Provide the [x, y] coordinate of the cell's center where the given text is located.  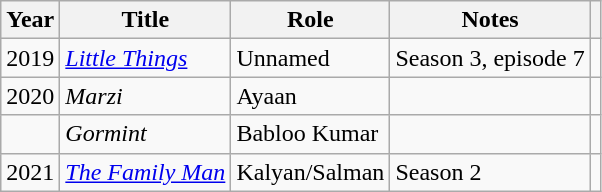
Season 2 [490, 172]
Gormint [146, 134]
2020 [30, 96]
2019 [30, 58]
Kalyan/Salman [310, 172]
Role [310, 20]
Babloo Kumar [310, 134]
Title [146, 20]
Notes [490, 20]
Marzi [146, 96]
2021 [30, 172]
The Family Man [146, 172]
Unnamed [310, 58]
Ayaan [310, 96]
Year [30, 20]
Little Things [146, 58]
Season 3, episode 7 [490, 58]
